Provide the (X, Y) coordinate of the cell's center where the given text is located.  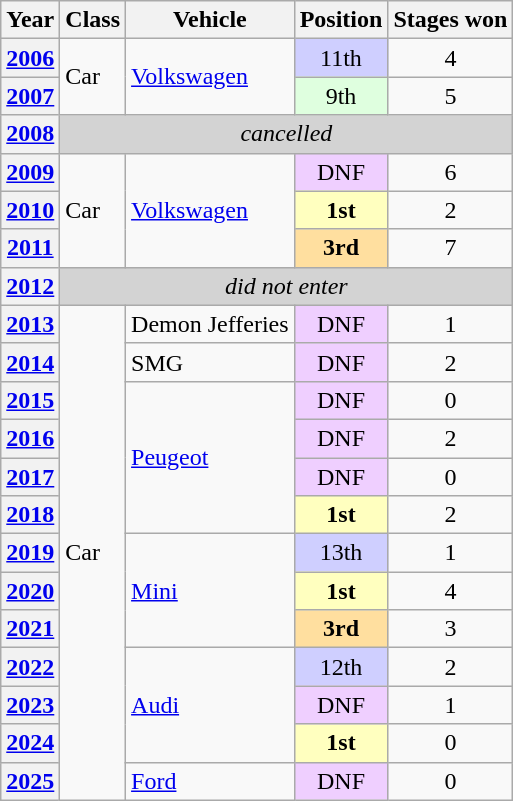
Demon Jefferies (210, 324)
SMG (210, 362)
2006 (30, 58)
2013 (30, 324)
2011 (30, 248)
7 (450, 248)
2023 (30, 705)
did not enter (286, 286)
2007 (30, 96)
Ford (210, 781)
2024 (30, 743)
2020 (30, 591)
3 (450, 629)
Vehicle (210, 20)
2009 (30, 172)
Position (341, 20)
2015 (30, 400)
5 (450, 96)
Year (30, 20)
Class (93, 20)
Peugeot (210, 457)
Mini (210, 591)
2008 (30, 134)
Audi (210, 705)
cancelled (286, 134)
12th (341, 667)
2021 (30, 629)
2016 (30, 438)
2014 (30, 362)
2012 (30, 286)
2018 (30, 515)
2019 (30, 553)
13th (341, 553)
2010 (30, 210)
9th (341, 96)
2017 (30, 477)
6 (450, 172)
2025 (30, 781)
11th (341, 58)
Stages won (450, 20)
2022 (30, 667)
